Search for the cell housing the specified text and yield its [X, Y] center coordinate. 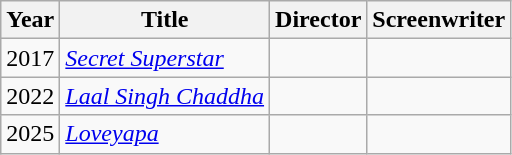
Year [30, 20]
Director [318, 20]
2017 [30, 58]
Secret Superstar [165, 58]
2025 [30, 134]
Loveyapa [165, 134]
2022 [30, 96]
Screenwriter [439, 20]
Title [165, 20]
Laal Singh Chaddha [165, 96]
